Capture the cell that displays the provided text and extract its (x, y) central coordinate. 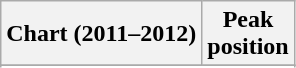
Chart (2011–2012) (102, 34)
Peakposition (248, 34)
